Extract the [x, y] coordinate from the center of the cell holding the provided text.  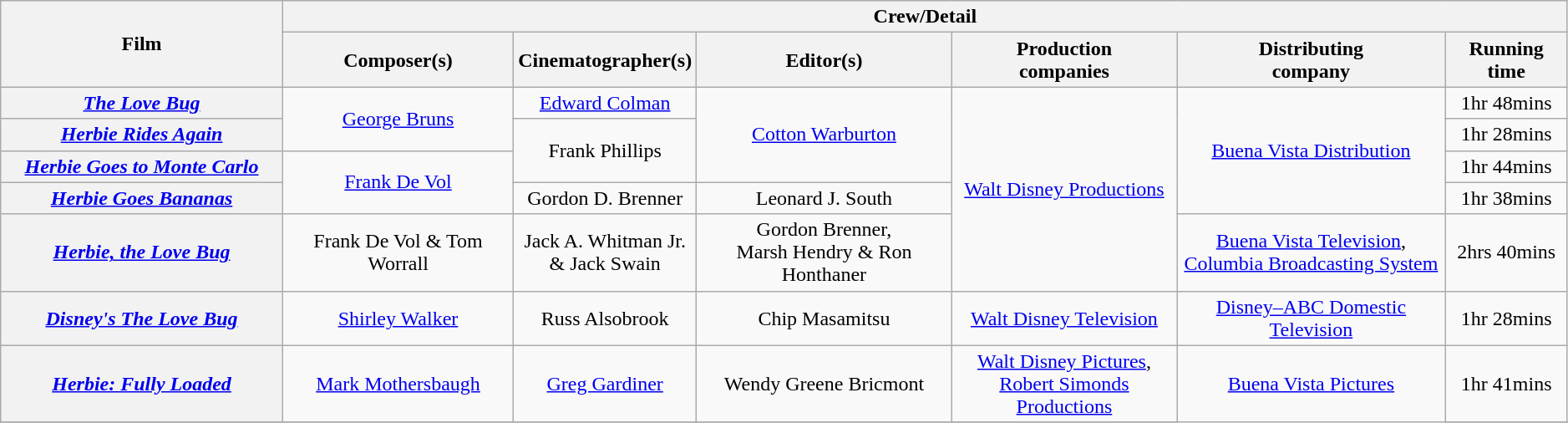
Frank Phillips [605, 150]
1hr 44mins [1506, 166]
Greg Gardiner [605, 384]
Russ Alsobrook [605, 318]
Herbie Goes Bananas [142, 198]
Mark Mothersbaugh [398, 384]
Disney's The Love Bug [142, 318]
Cinematographer(s) [605, 60]
The Love Bug [142, 103]
2hrs 40mins [1506, 252]
Shirley Walker [398, 318]
Frank De Vol [398, 182]
1hr 41mins [1506, 384]
Gordon Brenner, Marsh Hendry & Ron Honthaner [824, 252]
1hr 38mins [1506, 198]
Disney–ABC Domestic Television [1312, 318]
Composer(s) [398, 60]
Jack A. Whitman Jr. & Jack Swain [605, 252]
Edward Colman [605, 103]
Buena Vista Pictures [1312, 384]
Running time [1506, 60]
Walt Disney Productions [1064, 189]
Walt Disney Pictures, Robert Simonds Productions [1064, 384]
Buena Vista Television, Columbia Broadcasting System [1312, 252]
Film [142, 43]
Gordon D. Brenner [605, 198]
Frank De Vol & Tom Worrall [398, 252]
1hr 48mins [1506, 103]
Herbie, the Love Bug [142, 252]
Crew/Detail [925, 17]
George Bruns [398, 119]
Herbie Rides Again [142, 135]
Leonard J. South [824, 198]
Editor(s) [824, 60]
Production companies [1064, 60]
Chip Masamitsu [824, 318]
Herbie Goes to Monte Carlo [142, 166]
Walt Disney Television [1064, 318]
Buena Vista Distribution [1312, 150]
Wendy Greene Bricmont [824, 384]
Distributing company [1312, 60]
Herbie: Fully Loaded [142, 384]
Cotton Warburton [824, 135]
